Return the [X, Y] coordinate for the center point of the cell that contains the specified text.  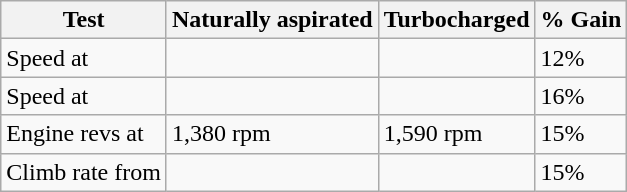
16% [581, 96]
Engine revs at [84, 134]
Test [84, 20]
1,380 rpm [272, 134]
Turbocharged [456, 20]
12% [581, 58]
Climb rate from [84, 172]
1,590 rpm [456, 134]
% Gain [581, 20]
Naturally aspirated [272, 20]
